Provide the [x, y] coordinate of the cell's center where the given text is located.  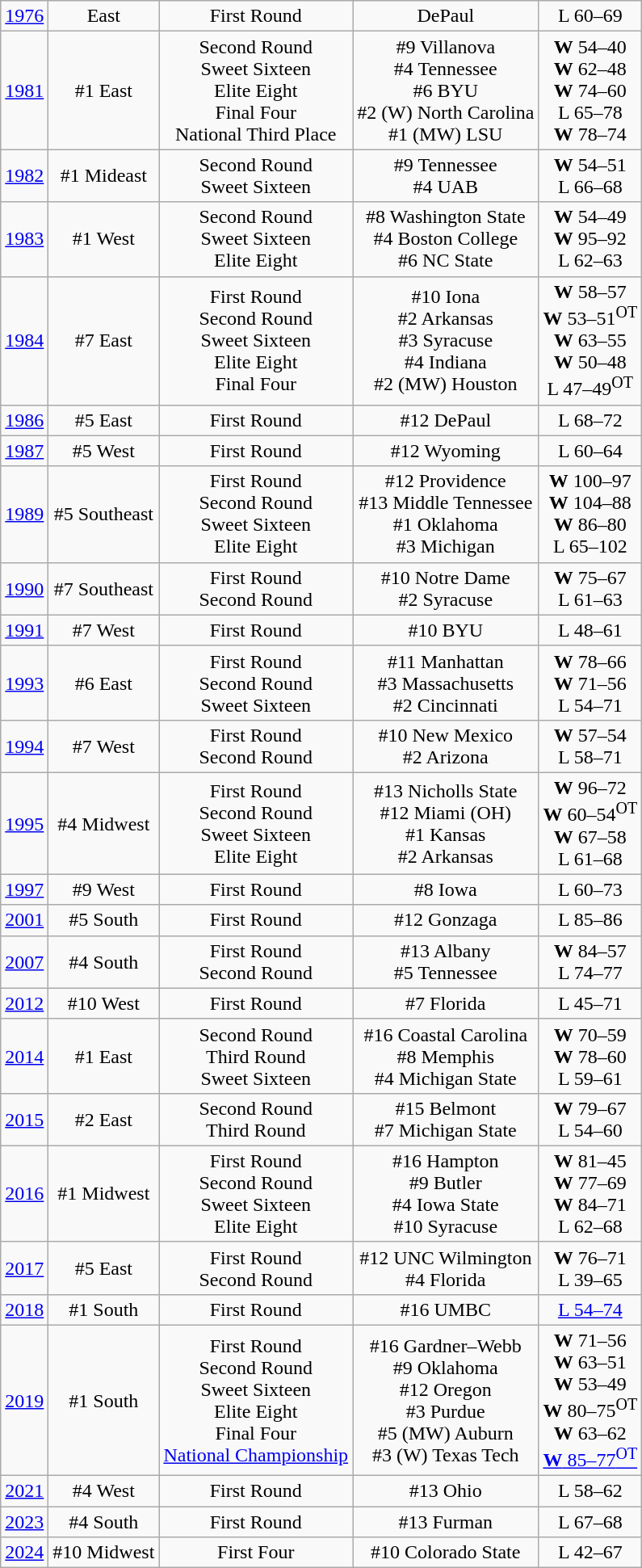
2023 [24, 1522]
#12 Wyoming [446, 451]
L 60–64 [590, 451]
Second RoundSweet Sixteen [256, 176]
#1 Midwest [103, 1194]
#4 West [103, 1491]
#9 Villanova#4 Tennessee#6 BYU#2 (W) North Carolina#1 (MW) LSU [446, 90]
#16 Gardner–Webb#9 Oklahoma#12 Oregon #3 Purdue#5 (MW) Auburn#3 (W) Texas Tech [446, 1401]
W 78–66W 71–56L 54–71 [590, 683]
#13 Nicholls State#12 Miami (OH)#1 Kansas#2 Arkansas [446, 823]
2021 [24, 1491]
East [103, 16]
2016 [24, 1194]
L 42–67 [590, 1553]
1991 [24, 630]
2024 [24, 1553]
#10 West [103, 1003]
#8 Washington State#4 Boston College#6 NC State [446, 239]
#2 East [103, 1120]
#13 Furman [446, 1522]
L 68–72 [590, 420]
W 75–67L 61–63 [590, 588]
W 96–72W 60–54OTW 67–58L 61–68 [590, 823]
W 58–57W 53–51OTW 63–55W 50–48L 47–49OT [590, 341]
#16 Hampton#9 Butler#4 Iowa State#10 Syracuse [446, 1194]
Second RoundThird RoundSweet Sixteen [256, 1056]
1987 [24, 451]
First Four [256, 1553]
Second RoundSweet SixteenElite Eight [256, 239]
#7 Southeast [103, 588]
#6 East [103, 683]
#15 Belmont#7 Michigan State [446, 1120]
DePaul [446, 16]
#4 Midwest [103, 823]
#10 Iona#2 Arkansas#3 Syracuse#4 Indiana#2 (MW) Houston [446, 341]
#13 Ohio [446, 1491]
#16 UMBC [446, 1310]
W 54–49W 95–92L 62–63 [590, 239]
First RoundSecond RoundSweet Sixteen [256, 683]
#7 Florida [446, 1003]
L 67–68 [590, 1522]
#8 Iowa [446, 889]
L 54–74 [590, 1310]
W 70–59W 78–60L 59–61 [590, 1056]
2012 [24, 1003]
#16 Coastal Carolina#8 Memphis#4 Michigan State [446, 1056]
#10 Midwest [103, 1553]
#13 Albany#5 Tennessee [446, 961]
1989 [24, 514]
#12 UNC Wilmington#4 Florida [446, 1268]
2015 [24, 1120]
1994 [24, 746]
#7 East [103, 341]
2001 [24, 920]
W 76–71L 39–65 [590, 1268]
1982 [24, 176]
W 57–54L 58–71 [590, 746]
L 48–61 [590, 630]
L 58–62 [590, 1491]
1997 [24, 889]
#11 Manhattan#3 Massachusetts#2 Cincinnati [446, 683]
L 45–71 [590, 1003]
Second RoundSweet SixteenElite EightFinal FourNational Third Place [256, 90]
W 81–45 W 77–69W 84–71L 62–68 [590, 1194]
L 60–73 [590, 889]
#9 Tennessee#4 UAB [446, 176]
#1 West [103, 239]
L 85–86 [590, 920]
1990 [24, 588]
1981 [24, 90]
#5 West [103, 451]
1984 [24, 341]
2007 [24, 961]
#10 Notre Dame#2 Syracuse [446, 588]
#10 Colorado State [446, 1553]
W 79–67 L 54–60 [590, 1120]
W 84–57L 74–77 [590, 961]
#5 Southeast [103, 514]
First RoundSecond RoundSweet SixteenElite EightFinal Four [256, 341]
#12 Gonzaga [446, 920]
#12 DePaul [446, 420]
W 100–97W 104–88W 86–80L 65–102 [590, 514]
2017 [24, 1268]
#12 Providence#13 Middle Tennessee#1 Oklahoma#3 Michigan [446, 514]
1983 [24, 239]
2019 [24, 1401]
#10 New Mexico#2 Arizona [446, 746]
L 60–69 [590, 16]
W 54–40W 62–48W 74–60L 65–78W 78–74 [590, 90]
2014 [24, 1056]
1976 [24, 16]
First RoundSecond RoundSweet SixteenElite EightFinal FourNational Championship [256, 1401]
1995 [24, 823]
#9 West [103, 889]
2018 [24, 1310]
#10 BYU [446, 630]
#5 South [103, 920]
Second RoundThird Round [256, 1120]
W 54–51L 66–68 [590, 176]
#1 Mideast [103, 176]
1986 [24, 420]
1993 [24, 683]
W 71–56W 63–51 W 53–49 W 80–75OTW 63–62 W 85–77OT [590, 1401]
